For the text-containing cell, return its midpoint in [x, y] coordinate format. 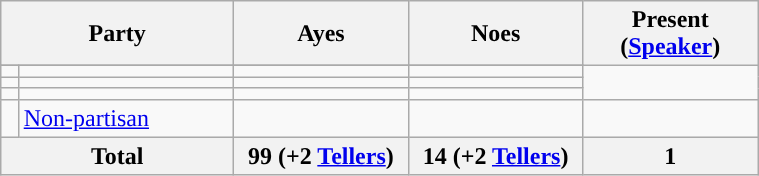
Ayes [322, 34]
Total [118, 156]
1 [670, 156]
Noes [496, 34]
Party [118, 34]
Non-partisan [126, 118]
99 (+2 Tellers) [322, 156]
14 (+2 Tellers) [496, 156]
Present (Speaker) [670, 34]
